Output the (X, Y) coordinate of the center of the cell containing the given text.  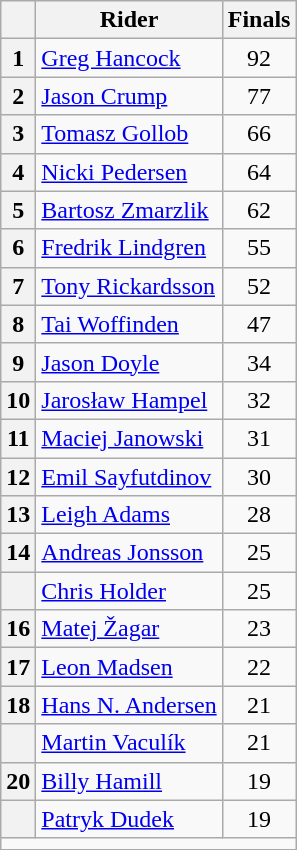
1 (18, 58)
22 (259, 667)
7 (18, 286)
16 (18, 629)
23 (259, 629)
55 (259, 248)
18 (18, 705)
62 (259, 210)
Rider (129, 20)
92 (259, 58)
Billy Hamill (129, 781)
13 (18, 515)
66 (259, 134)
9 (18, 362)
Martin Vaculík (129, 743)
12 (18, 477)
Fredrik Lindgren (129, 248)
Chris Holder (129, 591)
5 (18, 210)
Leon Madsen (129, 667)
Greg Hancock (129, 58)
77 (259, 96)
3 (18, 134)
Bartosz Zmarzlik (129, 210)
30 (259, 477)
6 (18, 248)
34 (259, 362)
11 (18, 438)
14 (18, 553)
31 (259, 438)
32 (259, 400)
4 (18, 172)
Leigh Adams (129, 515)
2 (18, 96)
Maciej Janowski (129, 438)
Finals (259, 20)
Jason Doyle (129, 362)
20 (18, 781)
Emil Sayfutdinov (129, 477)
17 (18, 667)
Jason Crump (129, 96)
Tomasz Gollob (129, 134)
Jarosław Hampel (129, 400)
Nicki Pedersen (129, 172)
52 (259, 286)
10 (18, 400)
Matej Žagar (129, 629)
Tony Rickardsson (129, 286)
64 (259, 172)
47 (259, 324)
Patryk Dudek (129, 819)
Andreas Jonsson (129, 553)
8 (18, 324)
28 (259, 515)
Hans N. Andersen (129, 705)
Tai Woffinden (129, 324)
